Locate the cell with the specified text and output its (X, Y) center coordinate. 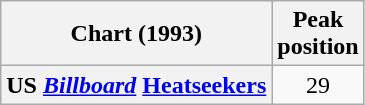
Chart (1993) (136, 34)
US Billboard Heatseekers (136, 85)
Peakposition (318, 34)
29 (318, 85)
